For the text-containing cell, return its midpoint in (X, Y) coordinate format. 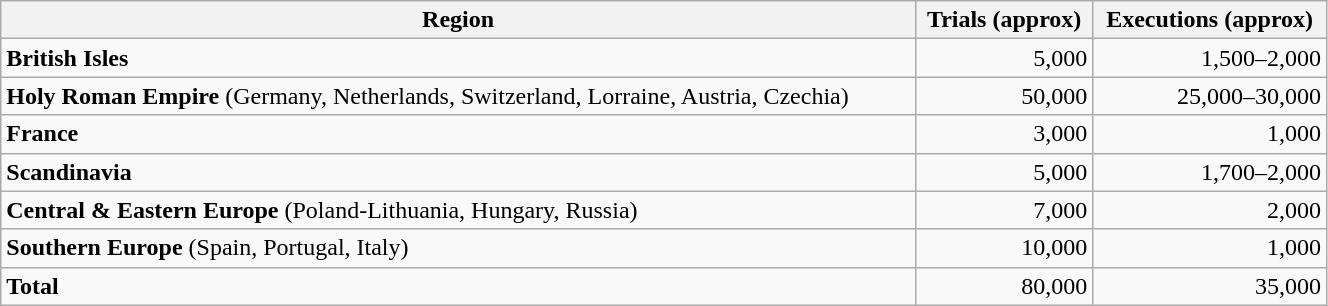
80,000 (1004, 286)
1,500–2,000 (1210, 58)
France (458, 134)
Central & Eastern Europe (Poland-Lithuania, Hungary, Russia) (458, 210)
British Isles (458, 58)
Region (458, 20)
Holy Roman Empire (Germany, Netherlands, Switzerland, Lorraine, Austria, Czechia) (458, 96)
Trials (approx) (1004, 20)
35,000 (1210, 286)
3,000 (1004, 134)
25,000–30,000 (1210, 96)
Southern Europe (Spain, Portugal, Italy) (458, 248)
7,000 (1004, 210)
2,000 (1210, 210)
Total (458, 286)
50,000 (1004, 96)
Scandinavia (458, 172)
Executions (approx) (1210, 20)
10,000 (1004, 248)
1,700–2,000 (1210, 172)
